Identify which cell holds the provided text, then report its [x, y] central coordinate. 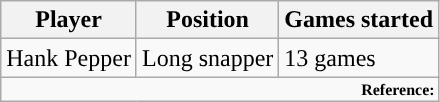
13 games [359, 58]
Long snapper [207, 58]
Games started [359, 20]
Reference: [220, 89]
Position [207, 20]
Player [69, 20]
Hank Pepper [69, 58]
